Return [X, Y] of the center of cell containing provided text 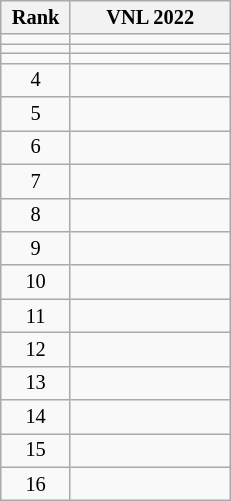
12 [36, 349]
13 [36, 383]
9 [36, 248]
4 [36, 80]
14 [36, 417]
5 [36, 114]
8 [36, 215]
7 [36, 181]
16 [36, 484]
VNL 2022 [150, 17]
Rank [36, 17]
6 [36, 147]
15 [36, 450]
11 [36, 316]
10 [36, 282]
